Identify which cell holds the provided text, then report its (x, y) central coordinate. 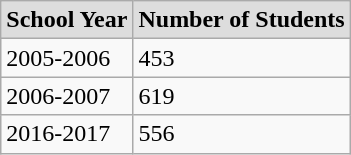
2005-2006 (67, 58)
2016-2017 (67, 134)
2006-2007 (67, 96)
453 (242, 58)
Number of Students (242, 20)
School Year (67, 20)
619 (242, 96)
556 (242, 134)
